Search for the cell housing the specified text and yield its [x, y] center coordinate. 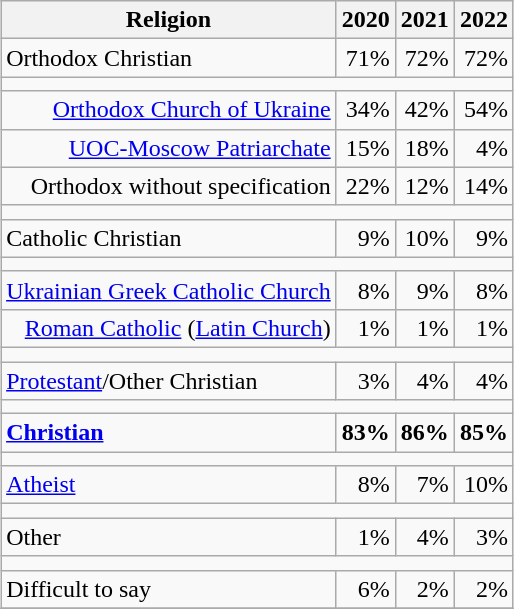
18% [424, 148]
54% [484, 110]
Ukrainian Greek Catholic Church [169, 290]
2020 [366, 20]
Christian [169, 433]
34% [366, 110]
6% [366, 589]
Protestant/Other Christian [169, 381]
Orthodox Church of Ukraine [169, 110]
Religion [169, 20]
UOC-Moscow Patriarchate [169, 148]
Orthodox without specification [169, 186]
Orthodox Christian [169, 58]
7% [424, 485]
Other [169, 537]
Difficult to say [169, 589]
15% [366, 148]
2021 [424, 20]
22% [366, 186]
86% [424, 433]
71% [366, 58]
85% [484, 433]
42% [424, 110]
Roman Catholic (Latin Church) [169, 328]
Atheist [169, 485]
83% [366, 433]
14% [484, 186]
12% [424, 186]
Catholic Christian [169, 238]
2022 [484, 20]
